For the text-containing cell, return its midpoint in (X, Y) coordinate format. 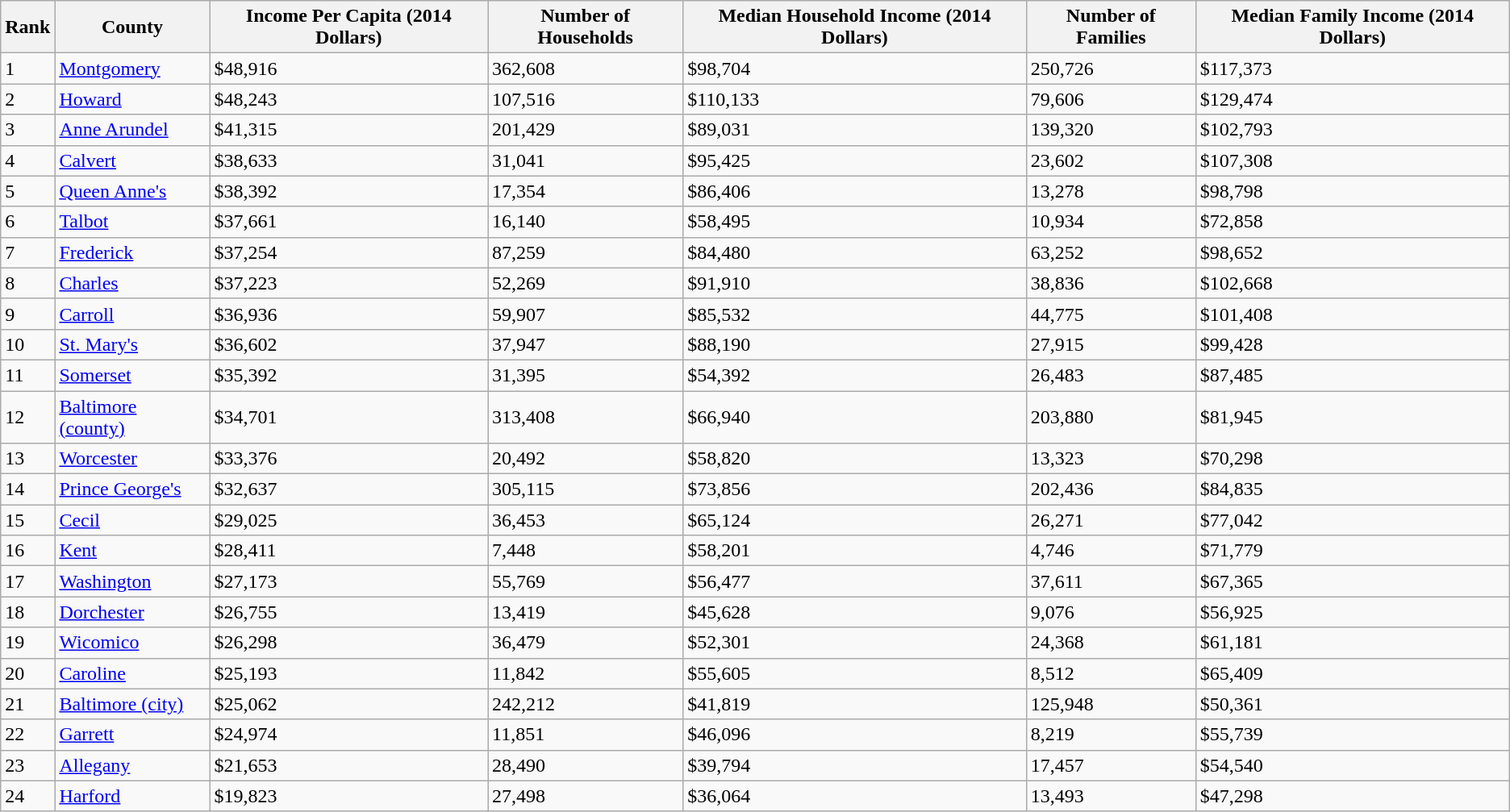
24 (27, 796)
11,842 (585, 673)
$85,532 (855, 314)
Prince George's (132, 489)
$99,428 (1352, 344)
36,479 (585, 643)
Howard (132, 99)
$24,974 (348, 735)
Somerset (132, 375)
$61,181 (1352, 643)
$98,652 (1352, 252)
Frederick (132, 252)
$46,096 (855, 735)
55,769 (585, 581)
21 (27, 704)
$84,835 (1352, 489)
$33,376 (348, 459)
$41,315 (348, 130)
26,271 (1111, 520)
2 (27, 99)
37,947 (585, 344)
Queen Anne's (132, 191)
$36,064 (855, 796)
1 (27, 69)
22 (27, 735)
Caroline (132, 673)
313,408 (585, 416)
$98,798 (1352, 191)
$36,936 (348, 314)
8 (27, 283)
28,490 (585, 765)
63,252 (1111, 252)
13,493 (1111, 796)
$26,755 (348, 612)
Garrett (132, 735)
52,269 (585, 283)
$65,124 (855, 520)
Number of Families (1111, 27)
$45,628 (855, 612)
Talbot (132, 222)
$101,408 (1352, 314)
$107,308 (1352, 160)
$56,477 (855, 581)
3 (27, 130)
36,453 (585, 520)
Allegany (132, 765)
$54,392 (855, 375)
15 (27, 520)
4 (27, 160)
$36,602 (348, 344)
38,836 (1111, 283)
$56,925 (1352, 612)
24,368 (1111, 643)
23 (27, 765)
23,602 (1111, 160)
13,323 (1111, 459)
7,448 (585, 551)
$67,365 (1352, 581)
Dorchester (132, 612)
79,606 (1111, 99)
$102,793 (1352, 130)
Number of Households (585, 27)
$25,062 (348, 704)
26,483 (1111, 375)
$19,823 (348, 796)
12 (27, 416)
242,212 (585, 704)
$28,411 (348, 551)
$95,425 (855, 160)
Carroll (132, 314)
$73,856 (855, 489)
10 (27, 344)
14 (27, 489)
4,746 (1111, 551)
Montgomery (132, 69)
$21,653 (348, 765)
$55,605 (855, 673)
St. Mary's (132, 344)
5 (27, 191)
362,608 (585, 69)
13,419 (585, 612)
87,259 (585, 252)
Income Per Capita (2014 Dollars) (348, 27)
$70,298 (1352, 459)
$58,820 (855, 459)
Charles (132, 283)
$65,409 (1352, 673)
20 (27, 673)
$48,243 (348, 99)
$52,301 (855, 643)
$37,661 (348, 222)
Kent (132, 551)
8,512 (1111, 673)
139,320 (1111, 130)
27,915 (1111, 344)
$89,031 (855, 130)
17,354 (585, 191)
31,041 (585, 160)
$55,739 (1352, 735)
Median Household Income (2014 Dollars) (855, 27)
203,880 (1111, 416)
Baltimore (city) (132, 704)
$129,474 (1352, 99)
16 (27, 551)
$39,794 (855, 765)
9 (27, 314)
$88,190 (855, 344)
$117,373 (1352, 69)
8,219 (1111, 735)
$58,495 (855, 222)
$91,910 (855, 283)
Wicomico (132, 643)
16,140 (585, 222)
$34,701 (348, 416)
Worcester (132, 459)
19 (27, 643)
$110,133 (855, 99)
10,934 (1111, 222)
$29,025 (348, 520)
$87,485 (1352, 375)
$27,173 (348, 581)
18 (27, 612)
27,498 (585, 796)
6 (27, 222)
59,907 (585, 314)
20,492 (585, 459)
305,115 (585, 489)
$38,633 (348, 160)
125,948 (1111, 704)
$72,858 (1352, 222)
17 (27, 581)
31,395 (585, 375)
9,076 (1111, 612)
$41,819 (855, 704)
37,611 (1111, 581)
$25,193 (348, 673)
44,775 (1111, 314)
$37,223 (348, 283)
13,278 (1111, 191)
$58,201 (855, 551)
$66,940 (855, 416)
$32,637 (348, 489)
$38,392 (348, 191)
11 (27, 375)
Calvert (132, 160)
13 (27, 459)
$84,480 (855, 252)
$102,668 (1352, 283)
$26,298 (348, 643)
$98,704 (855, 69)
17,457 (1111, 765)
$54,540 (1352, 765)
Baltimore (county) (132, 416)
$86,406 (855, 191)
107,516 (585, 99)
Anne Arundel (132, 130)
$37,254 (348, 252)
$71,779 (1352, 551)
$50,361 (1352, 704)
11,851 (585, 735)
County (132, 27)
$47,298 (1352, 796)
$35,392 (348, 375)
Cecil (132, 520)
$48,916 (348, 69)
$77,042 (1352, 520)
201,429 (585, 130)
7 (27, 252)
Washington (132, 581)
$81,945 (1352, 416)
202,436 (1111, 489)
Rank (27, 27)
Median Family Income (2014 Dollars) (1352, 27)
250,726 (1111, 69)
Harford (132, 796)
